Return (X, Y) of the center of cell containing provided text 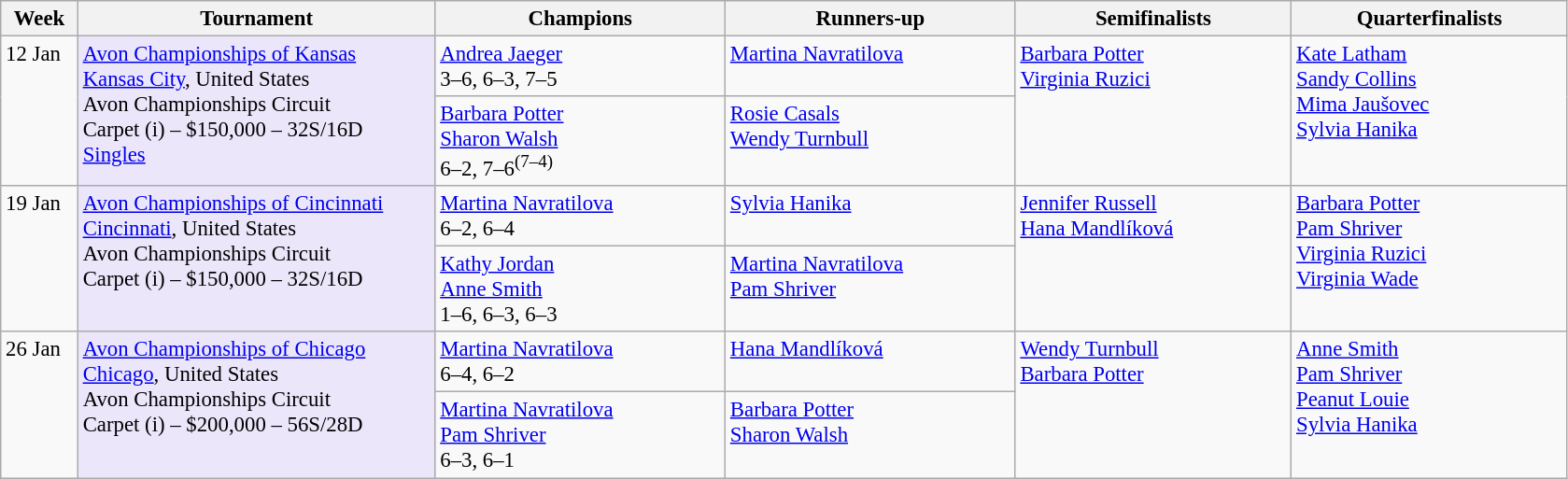
Barbara Potter Pam Shriver Virginia Ruzici Virginia Wade (1430, 259)
Anne Smith Pam Shriver Peanut Louie Sylvia Hanika (1430, 405)
Tournament (256, 19)
12 Jan (39, 112)
Jennifer Russell Hana Mandlíková (1153, 259)
Kate Latham Sandy Collins Mima Jaušovec Sylvia Hanika (1430, 112)
Kathy Jordan Anne Smith1–6, 6–3, 6–3 (581, 289)
Week (39, 19)
Sylvia Hanika (870, 217)
Avon Championships of Chicago Chicago, United StatesAvon Championships Circuit Carpet (i) – $200,000 – 56S/28D (256, 405)
Hana Mandlíková (870, 362)
Semifinalists (1153, 19)
Andrea Jaeger 3–6, 6–3, 7–5 (581, 67)
Martina Navratilova6–2, 6–4 (581, 217)
Avon Championships of Kansas Kansas City, United States Avon Championships CircuitCarpet (i) – $150,000 – 32S/16D Singles (256, 112)
Wendy Turnbull Barbara Potter (1153, 405)
Runners-up (870, 19)
Rosie Casals Wendy Turnbull (870, 141)
Martina Navratilova (870, 67)
Barbara Potter Virginia Ruzici (1153, 112)
Martina Navratilova Pam Shriver6–3, 6–1 (581, 435)
19 Jan (39, 259)
Martina Navratilova 6–4, 6–2 (581, 362)
26 Jan (39, 405)
Martina Navratilova Pam Shriver (870, 289)
Champions (581, 19)
Avon Championships of Cincinnati Cincinnati, United StatesAvon Championships CircuitCarpet (i) – $150,000 – 32S/16D (256, 259)
Barbara Potter Sharon Walsh 6–2, 7–6(7–4) (581, 141)
Quarterfinalists (1430, 19)
Barbara Potter Sharon Walsh (870, 435)
